Output the [X, Y] coordinate of the center of the cell containing the given text.  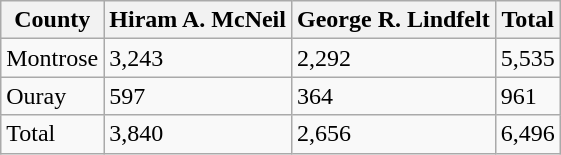
961 [528, 96]
Hiram A. McNeil [198, 20]
597 [198, 96]
5,535 [528, 58]
Montrose [52, 58]
3,840 [198, 134]
County [52, 20]
George R. Lindfelt [393, 20]
6,496 [528, 134]
2,656 [393, 134]
2,292 [393, 58]
364 [393, 96]
3,243 [198, 58]
Ouray [52, 96]
